From the cell containing the given text, extract its center point as [X, Y] coordinate. 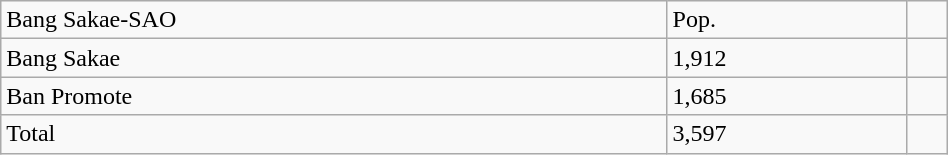
Pop. [786, 20]
1,685 [786, 96]
1,912 [786, 58]
Bang Sakae [334, 58]
3,597 [786, 134]
Bang Sakae-SAO [334, 20]
Total [334, 134]
Ban Promote [334, 96]
